Scan for the cell matching the given text and deliver its (x, y) coordinate at center. 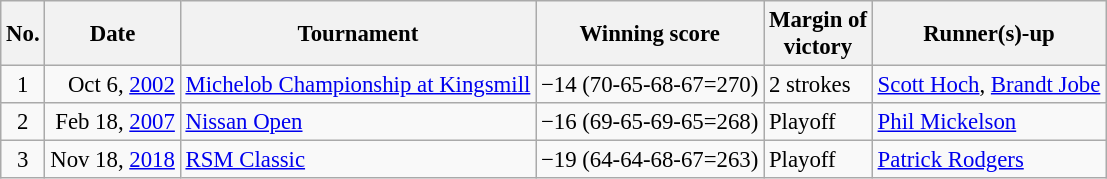
RSM Classic (358, 160)
Nissan Open (358, 122)
2 (23, 122)
Tournament (358, 34)
3 (23, 160)
Runner(s)-up (988, 34)
Phil Mickelson (988, 122)
Oct 6, 2002 (112, 85)
Michelob Championship at Kingsmill (358, 85)
−14 (70-65-68-67=270) (650, 85)
1 (23, 85)
2 strokes (818, 85)
−16 (69-65-69-65=268) (650, 122)
Winning score (650, 34)
Scott Hoch, Brandt Jobe (988, 85)
Date (112, 34)
Feb 18, 2007 (112, 122)
Patrick Rodgers (988, 160)
−19 (64-64-68-67=263) (650, 160)
Nov 18, 2018 (112, 160)
Margin ofvictory (818, 34)
No. (23, 34)
